Identify which cell holds the provided text, then report its (X, Y) central coordinate. 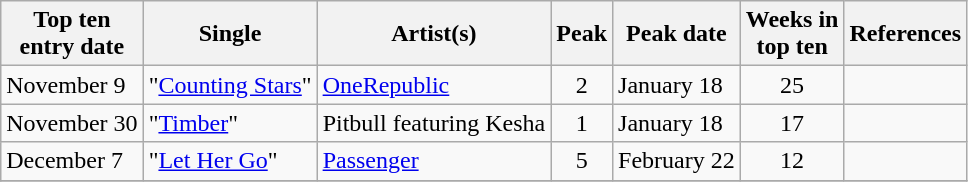
17 (792, 123)
Top tenentry date (72, 34)
Artist(s) (434, 34)
25 (792, 85)
"Let Her Go" (230, 161)
Pitbull featuring Kesha (434, 123)
"Counting Stars" (230, 85)
References (906, 34)
1 (582, 123)
OneRepublic (434, 85)
"Timber" (230, 123)
November 30 (72, 123)
Peak (582, 34)
Weeks intop ten (792, 34)
12 (792, 161)
Peak date (677, 34)
November 9 (72, 85)
Single (230, 34)
5 (582, 161)
December 7 (72, 161)
February 22 (677, 161)
2 (582, 85)
Passenger (434, 161)
